Return (X, Y) of the center of cell containing provided text 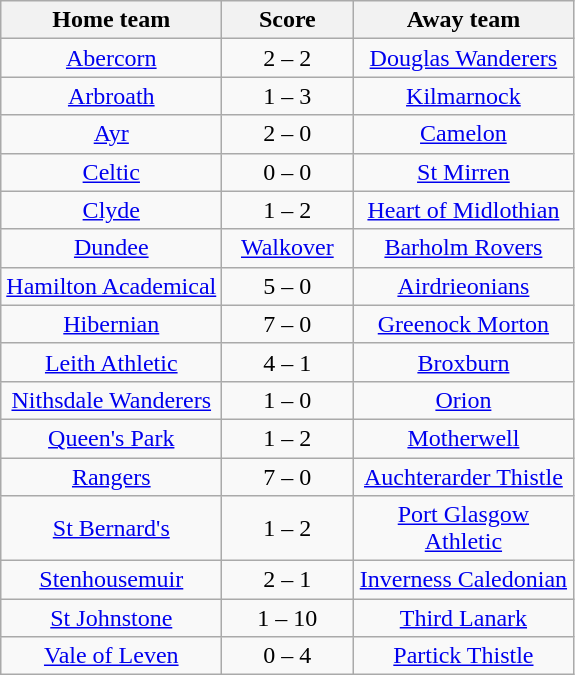
Inverness Caledonian (464, 580)
Hibernian (112, 324)
0 – 0 (288, 172)
1 – 10 (288, 618)
Arbroath (112, 96)
2 – 2 (288, 58)
Partick Thistle (464, 656)
Dundee (112, 248)
Port Glasgow Athletic (464, 528)
Score (288, 20)
Airdrieonians (464, 286)
Kilmarnock (464, 96)
Ayr (112, 134)
1 – 3 (288, 96)
Queen's Park (112, 438)
Clyde (112, 210)
2 – 1 (288, 580)
Celtic (112, 172)
Motherwell (464, 438)
Rangers (112, 477)
St Bernard's (112, 528)
Hamilton Academical (112, 286)
Stenhousemuir (112, 580)
Abercorn (112, 58)
Broxburn (464, 362)
Douglas Wanderers (464, 58)
Home team (112, 20)
Camelon (464, 134)
Walkover (288, 248)
Barholm Rovers (464, 248)
St Johnstone (112, 618)
Away team (464, 20)
Nithsdale Wanderers (112, 400)
Third Lanark (464, 618)
4 – 1 (288, 362)
2 – 0 (288, 134)
Leith Athletic (112, 362)
0 – 4 (288, 656)
Greenock Morton (464, 324)
Heart of Midlothian (464, 210)
St Mirren (464, 172)
Auchterarder Thistle (464, 477)
Vale of Leven (112, 656)
5 – 0 (288, 286)
Orion (464, 400)
1 – 0 (288, 400)
